Provide the [X, Y] coordinate of the cell's center where the given text is located.  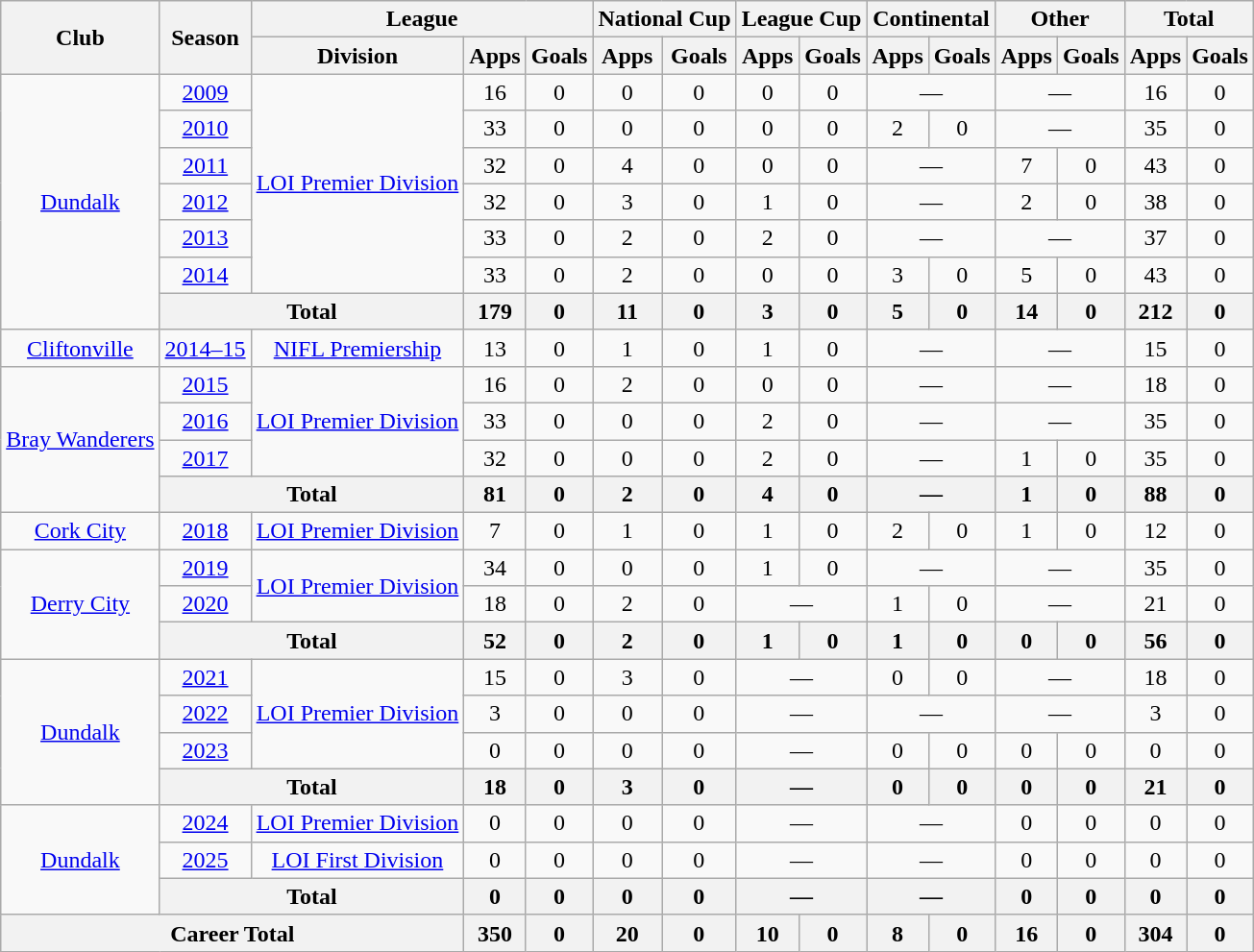
13 [495, 348]
350 [495, 933]
Division [357, 56]
212 [1155, 311]
2020 [206, 604]
2009 [206, 92]
Bray Wanderers [81, 439]
88 [1155, 495]
League [422, 19]
304 [1155, 933]
12 [1155, 531]
10 [767, 933]
2019 [206, 568]
37 [1155, 238]
179 [495, 311]
2018 [206, 531]
2022 [206, 714]
Continental [931, 19]
2010 [206, 129]
34 [495, 568]
2025 [206, 860]
Derry City [81, 604]
38 [1155, 202]
56 [1155, 641]
National Cup [665, 19]
2014 [206, 275]
14 [1026, 311]
2011 [206, 165]
NIFL Premiership [357, 348]
2013 [206, 238]
Cork City [81, 531]
2014–15 [206, 348]
52 [495, 641]
Career Total [233, 933]
2016 [206, 421]
20 [627, 933]
8 [897, 933]
11 [627, 311]
Other [1060, 19]
League Cup [801, 19]
2023 [206, 750]
Cliftonville [81, 348]
2015 [206, 384]
2021 [206, 677]
Club [81, 37]
LOI First Division [357, 860]
81 [495, 495]
2017 [206, 458]
Season [206, 37]
2012 [206, 202]
2024 [206, 823]
